Capture the cell that displays the provided text and extract its (X, Y) central coordinate. 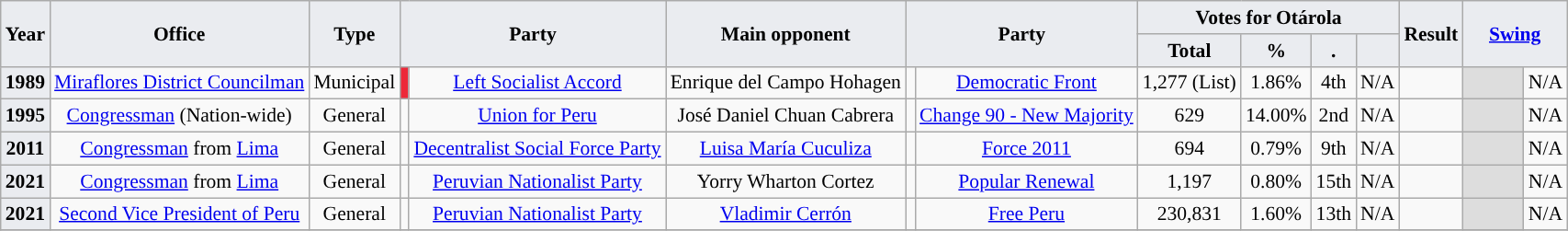
Change 90 - New Majority (1027, 116)
13th (1334, 214)
629 (1190, 116)
Year (26, 33)
Congressman (Nation-wide) (179, 116)
Luisa María Cuculiza (786, 149)
1989 (26, 83)
Swing (1515, 33)
694 (1190, 149)
Office (179, 33)
Main opponent (786, 33)
Enrique del Campo Hohagen (786, 83)
1,277 (List) (1190, 83)
José Daniel Chuan Cabrera (786, 116)
9th (1334, 149)
Total (1190, 51)
1,197 (1190, 181)
Votes for Otárola (1269, 17)
2011 (26, 149)
Decentralist Social Force Party (536, 149)
Second Vice President of Peru (179, 214)
Yorry Wharton Cortez (786, 181)
14.00% (1277, 116)
Popular Renewal (1027, 181)
1.60% (1277, 214)
2nd (1334, 116)
1.86% (1277, 83)
% (1277, 51)
. (1334, 51)
Force 2011 (1027, 149)
4th (1334, 83)
Union for Peru (536, 116)
230,831 (1190, 214)
Miraflores District Councilman (179, 83)
Free Peru (1027, 214)
15th (1334, 181)
Result (1431, 33)
0.79% (1277, 149)
Left Socialist Accord (536, 83)
0.80% (1277, 181)
Municipal (355, 83)
Democratic Front (1027, 83)
Vladimir Cerrón (786, 214)
Type (355, 33)
1995 (26, 116)
